For the text-containing cell, return its midpoint in (x, y) coordinate format. 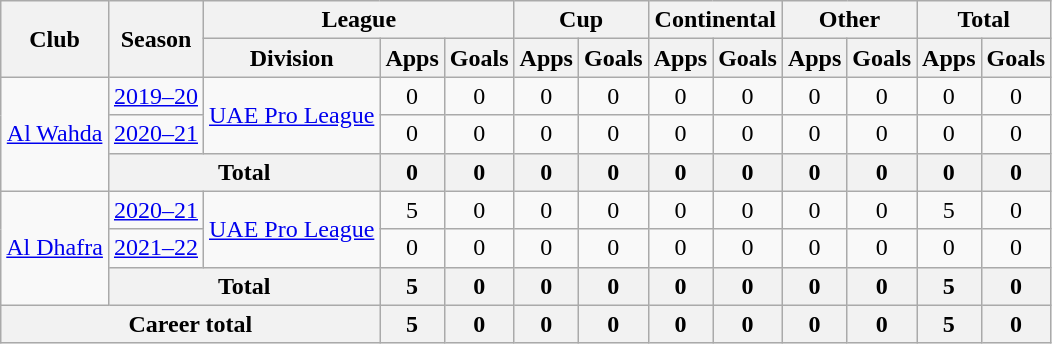
League (360, 20)
2019–20 (156, 96)
2021–22 (156, 248)
Continental (715, 20)
Al Wahda (55, 134)
Other (849, 20)
Club (55, 39)
Division (292, 58)
Cup (581, 20)
Career total (190, 324)
Season (156, 39)
Al Dhafra (55, 248)
